Find where the given text appears and provide that cell's center as (x, y) coordinate. 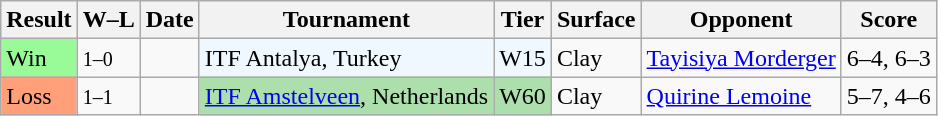
Opponent (741, 20)
W15 (523, 58)
ITF Amstelveen, Netherlands (346, 96)
6–4, 6–3 (888, 58)
Date (170, 20)
Tier (523, 20)
Tayisiya Morderger (741, 58)
Result (39, 20)
ITF Antalya, Turkey (346, 58)
W60 (523, 96)
Score (888, 20)
Quirine Lemoine (741, 96)
1–0 (108, 58)
Tournament (346, 20)
1–1 (108, 96)
Win (39, 58)
W–L (108, 20)
5–7, 4–6 (888, 96)
Loss (39, 96)
Surface (596, 20)
